Output the [x, y] coordinate of the center of the cell containing the given text.  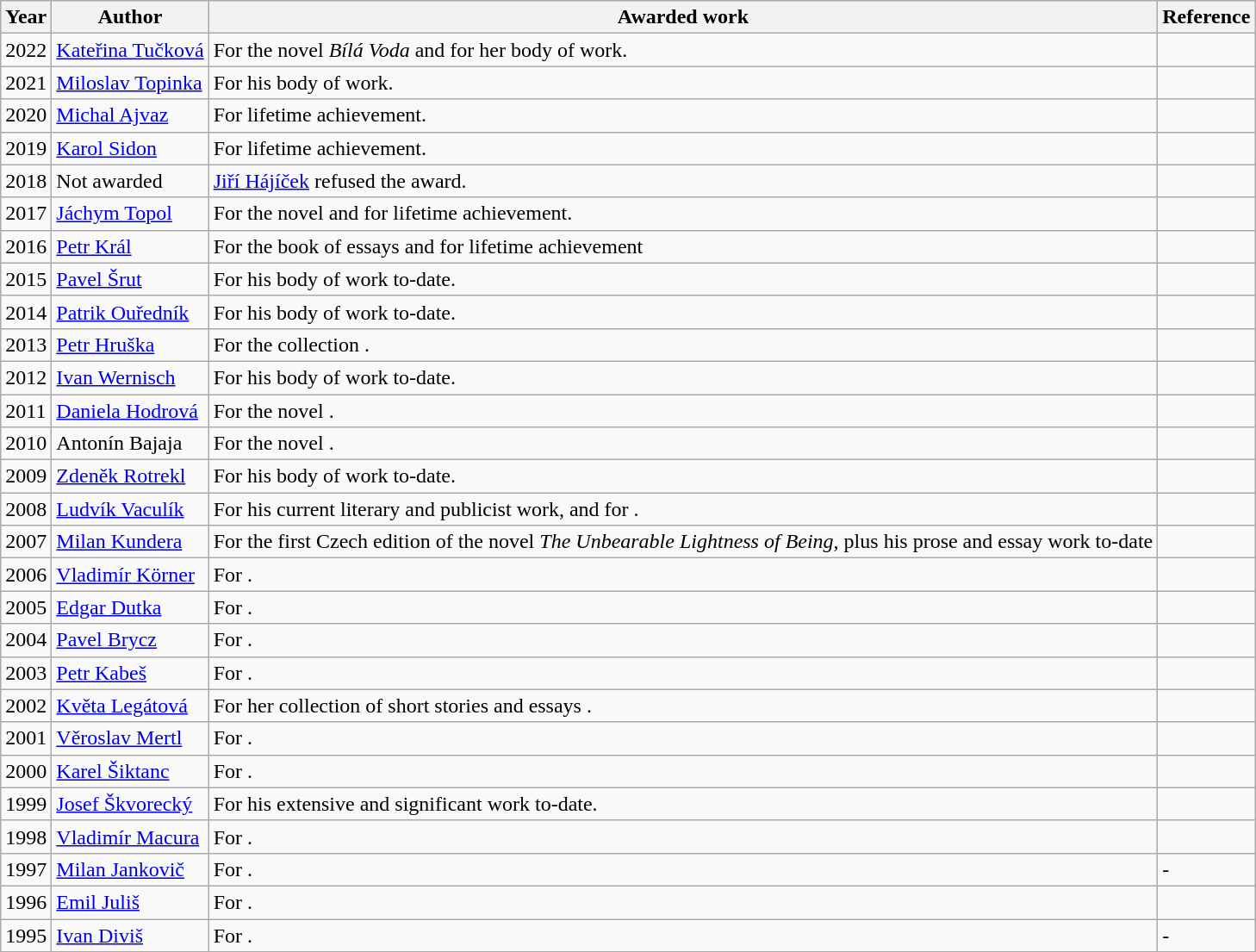
Antonín Bajaja [130, 444]
For the novel and for lifetime achievement. [683, 214]
Edgar Dutka [130, 607]
Emil Juliš [130, 902]
Zdeněk Rotrekl [130, 476]
2022 [26, 50]
For his body of work. [683, 83]
2005 [26, 607]
Author [130, 17]
Květa Legátová [130, 706]
2003 [26, 673]
2018 [26, 181]
Petr Král [130, 246]
2000 [26, 771]
2012 [26, 377]
Vladimír Körner [130, 575]
Kateřina Tučková [130, 50]
2006 [26, 575]
1995 [26, 935]
Milan Jankovič [130, 869]
2014 [26, 312]
Věroslav Mertl [130, 738]
For the first Czech edition of the novel The Unbearable Lightness of Being, plus his prose and essay work to-date [683, 542]
2019 [26, 148]
For the book of essays and for lifetime achievement [683, 246]
1999 [26, 804]
For his extensive and significant work to-date. [683, 804]
Karel Šiktanc [130, 771]
2020 [26, 115]
Awarded work [683, 17]
Jiří Hájíček refused the award. [683, 181]
Karol Sidon [130, 148]
For the novel Bílá Voda and for her body of work. [683, 50]
2015 [26, 279]
2004 [26, 640]
Pavel Brycz [130, 640]
Jáchym Topol [130, 214]
2016 [26, 246]
2010 [26, 444]
2011 [26, 411]
2009 [26, 476]
2017 [26, 214]
Petr Kabeš [130, 673]
2008 [26, 509]
Ivan Diviš [130, 935]
2002 [26, 706]
1998 [26, 837]
2007 [26, 542]
Year [26, 17]
2021 [26, 83]
Patrik Ouředník [130, 312]
For the collection . [683, 345]
1996 [26, 902]
For his current literary and publicist work, and for . [683, 509]
Not awarded [130, 181]
Daniela Hodrová [130, 411]
Pavel Šrut [130, 279]
2013 [26, 345]
Milan Kundera [130, 542]
1997 [26, 869]
For her collection of short stories and essays . [683, 706]
Reference [1206, 17]
Vladimír Macura [130, 837]
Ivan Wernisch [130, 377]
Miloslav Topinka [130, 83]
Ludvík Vaculík [130, 509]
2001 [26, 738]
Josef Škvorecký [130, 804]
Michal Ajvaz [130, 115]
Petr Hruška [130, 345]
